Identify which cell holds the provided text, then report its [x, y] central coordinate. 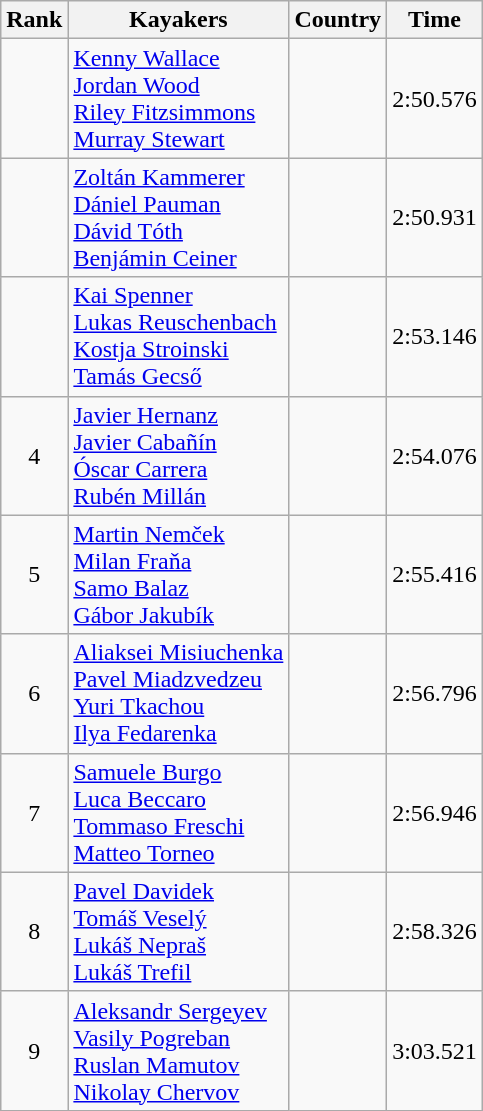
2:58.326 [435, 932]
2:53.146 [435, 336]
2:50.931 [435, 218]
Samuele BurgoLuca BeccaroTommaso FreschiMatteo Torneo [178, 812]
Javier HernanzJavier CabañínÓscar CarreraRubén Millán [178, 456]
Rank [34, 20]
6 [34, 694]
Pavel DavidekTomáš VeselýLukáš NeprašLukáš Trefil [178, 932]
9 [34, 1050]
2:56.946 [435, 812]
3:03.521 [435, 1050]
Aliaksei MisiuchenkaPavel MiadzvedzeuYuri TkachouIlya Fedarenka [178, 694]
Kai SpennerLukas ReuschenbachKostja StroinskiTamás Gecső [178, 336]
Martin NemčekMilan FraňaSamo BalazGábor Jakubík [178, 574]
7 [34, 812]
Kayakers [178, 20]
2:55.416 [435, 574]
Country [338, 20]
8 [34, 932]
Kenny WallaceJordan WoodRiley FitzsimmonsMurray Stewart [178, 98]
5 [34, 574]
4 [34, 456]
Zoltán KammererDániel PaumanDávid TóthBenjámin Ceiner [178, 218]
2:54.076 [435, 456]
2:50.576 [435, 98]
Aleksandr SergeyevVasily PogrebanRuslan MamutovNikolay Chervov [178, 1050]
Time [435, 20]
2:56.796 [435, 694]
